For the text-containing cell, return its midpoint in (X, Y) coordinate format. 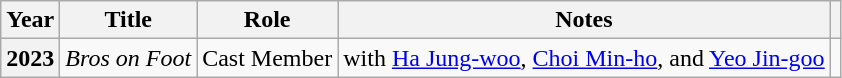
Bros on Foot (128, 58)
Role (268, 20)
with Ha Jung-woo, Choi Min-ho, and Yeo Jin-goo (584, 58)
Title (128, 20)
Cast Member (268, 58)
Notes (584, 20)
2023 (30, 58)
Year (30, 20)
